Return the (x, y) coordinate for the center point of the cell that contains the specified text.  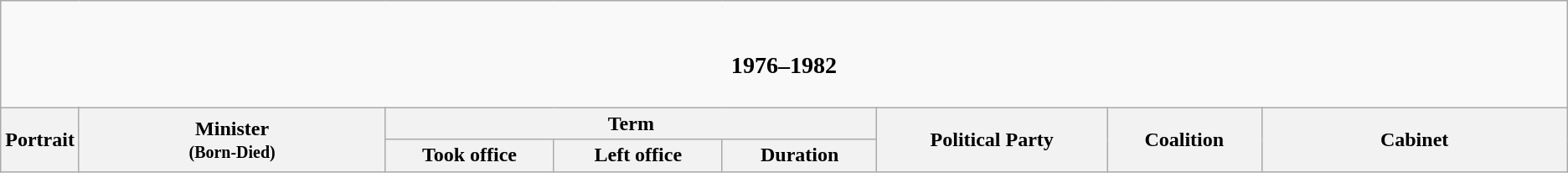
Duration (799, 155)
Term (632, 123)
Political Party (992, 139)
Cabinet (1414, 139)
Coalition (1184, 139)
Took office (469, 155)
Left office (638, 155)
1976–1982 (784, 54)
Portrait (40, 139)
Minister(Born-Died) (231, 139)
